Provide the [X, Y] coordinate of the cell's center where the given text is located.  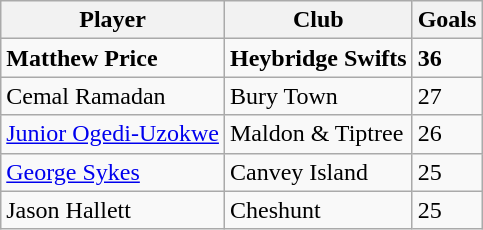
27 [447, 96]
Club [318, 20]
George Sykes [113, 172]
Bury Town [318, 96]
Matthew Price [113, 58]
Heybridge Swifts [318, 58]
Canvey Island [318, 172]
36 [447, 58]
Jason Hallett [113, 210]
Cemal Ramadan [113, 96]
Goals [447, 20]
26 [447, 134]
Junior Ogedi-Uzokwe [113, 134]
Maldon & Tiptree [318, 134]
Cheshunt [318, 210]
Player [113, 20]
